Provide the [x, y] coordinate of the cell's center where the given text is located.  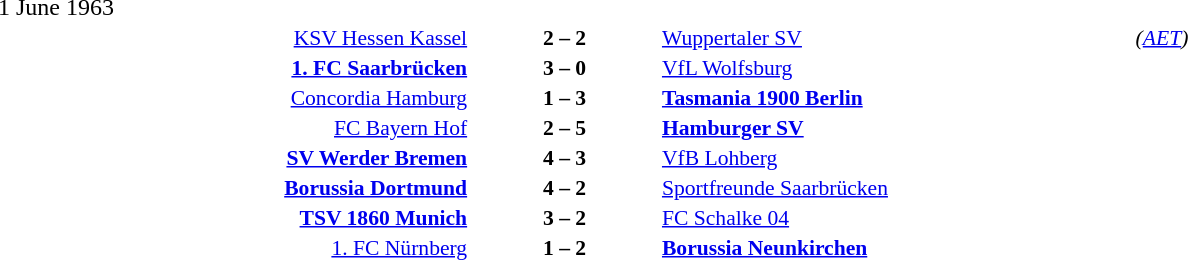
Hamburger SV [896, 128]
4 – 2 [564, 188]
Wuppertaler SV [896, 38]
3 – 2 [564, 218]
Tasmania 1900 Berlin [896, 98]
3 – 0 [564, 68]
1 – 3 [564, 98]
FC Schalke 04 [896, 218]
2 – 2 [564, 38]
Sportfreunde Saarbrücken [896, 188]
VfL Wolfsburg [896, 68]
4 – 3 [564, 158]
2 – 5 [564, 128]
VfB Lohberg [896, 158]
